Extract the (x, y) coordinate from the center of the cell holding the provided text.  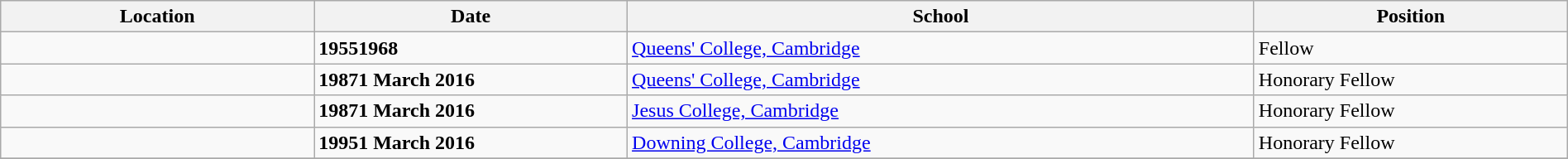
Fellow (1411, 48)
19551968 (471, 48)
Date (471, 17)
Position (1411, 17)
Downing College, Cambridge (941, 142)
School (941, 17)
19951 March 2016 (471, 142)
Location (157, 17)
Jesus College, Cambridge (941, 111)
